Return (x, y) of the center of cell containing provided text 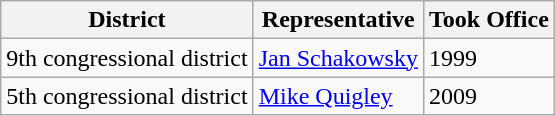
2009 (488, 96)
Jan Schakowsky (338, 58)
Mike Quigley (338, 96)
5th congressional district (127, 96)
District (127, 20)
9th congressional district (127, 58)
1999 (488, 58)
Took Office (488, 20)
Representative (338, 20)
